Detect which cell encompasses the target text, then output its (x, y) center coordinate. 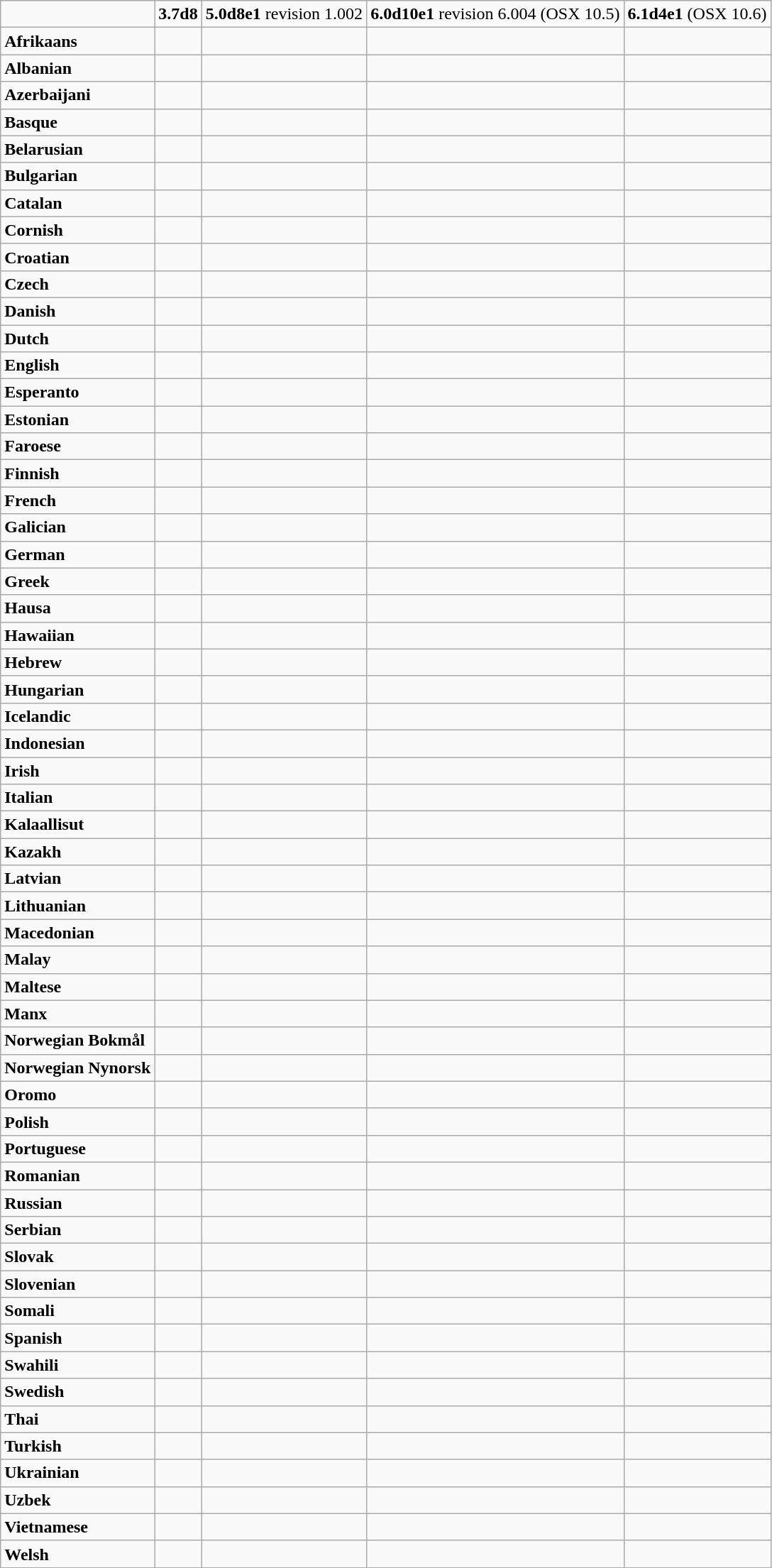
English (78, 366)
French (78, 500)
Dutch (78, 339)
Kalaallisut (78, 825)
Slovak (78, 1257)
Bulgarian (78, 176)
Swahili (78, 1365)
Cornish (78, 230)
Hebrew (78, 662)
Malay (78, 960)
Kazakh (78, 852)
Belarusian (78, 149)
Albanian (78, 68)
Portuguese (78, 1148)
Romanian (78, 1175)
Italian (78, 798)
Maltese (78, 987)
Oromo (78, 1095)
Danish (78, 311)
Galician (78, 527)
Russian (78, 1203)
Croatian (78, 257)
Catalan (78, 203)
Uzbek (78, 1500)
Icelandic (78, 716)
Slovenian (78, 1284)
Irish (78, 770)
6.1d4e1 (OSX 10.6) (697, 14)
Norwegian Bokmål (78, 1041)
3.7d8 (178, 14)
Hausa (78, 608)
Azerbaijani (78, 95)
Estonian (78, 420)
Turkish (78, 1446)
Ukrainian (78, 1473)
Serbian (78, 1230)
Latvian (78, 879)
Afrikaans (78, 41)
Norwegian Nynorsk (78, 1068)
Finnish (78, 473)
Esperanto (78, 393)
Czech (78, 284)
Basque (78, 122)
Faroese (78, 446)
Greek (78, 581)
Swedish (78, 1392)
Spanish (78, 1338)
5.0d8e1 revision 1.002 (284, 14)
Vietnamese (78, 1527)
Hawaiian (78, 635)
Indonesian (78, 743)
Welsh (78, 1554)
6.0d10e1 revision 6.004 (OSX 10.5) (495, 14)
German (78, 554)
Polish (78, 1122)
Lithuanian (78, 906)
Macedonian (78, 933)
Manx (78, 1014)
Somali (78, 1311)
Thai (78, 1419)
Hungarian (78, 689)
